Find where the given text appears and provide that cell's center as [X, Y] coordinate. 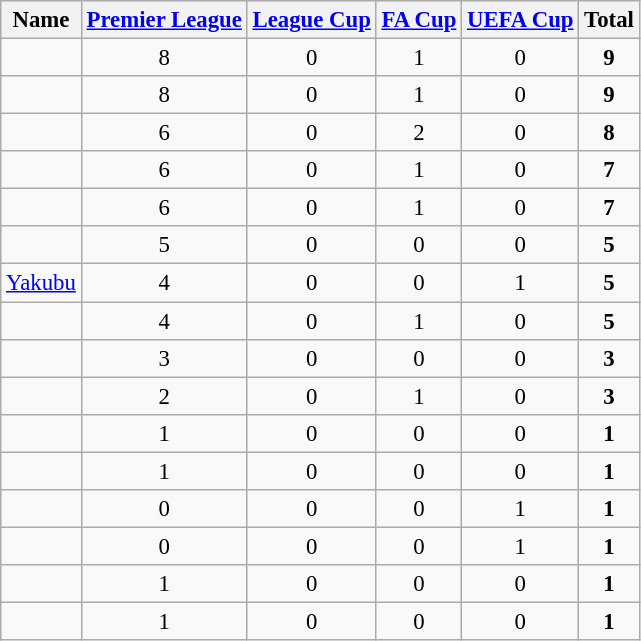
FA Cup [419, 20]
Yakubu [41, 283]
League Cup [312, 20]
UEFA Cup [520, 20]
Name [41, 20]
Total [609, 20]
Premier League [164, 20]
